Extract the [x, y] coordinate from the center of the cell holding the provided text.  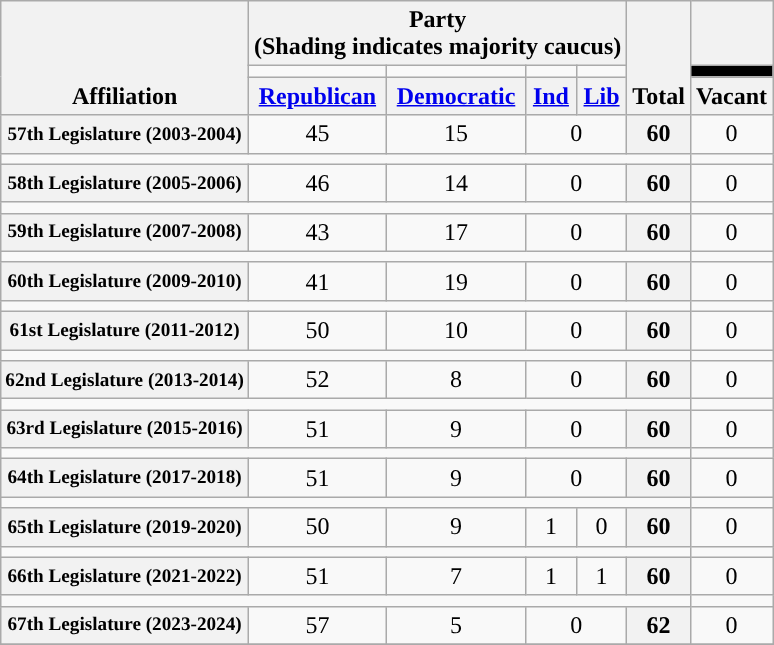
41 [317, 281]
62nd Legislature (2013-2014) [125, 380]
17 [456, 232]
Total [659, 58]
46 [317, 183]
62 [659, 625]
64th Legislature (2017-2018) [125, 478]
8 [456, 380]
Democratic [456, 96]
67th Legislature (2023-2024) [125, 625]
52 [317, 380]
15 [456, 134]
5 [456, 625]
57th Legislature (2003-2004) [125, 134]
Vacant [731, 96]
45 [317, 134]
60th Legislature (2009-2010) [125, 281]
7 [456, 576]
19 [456, 281]
Ind [552, 96]
10 [456, 330]
43 [317, 232]
65th Legislature (2019-2020) [125, 527]
14 [456, 183]
63rd Legislature (2015-2016) [125, 429]
Republican [317, 96]
Affiliation [125, 58]
59th Legislature (2007-2008) [125, 232]
57 [317, 625]
58th Legislature (2005-2006) [125, 183]
Lib [602, 96]
66th Legislature (2021-2022) [125, 576]
Party (Shading indicates majority caucus) [437, 34]
61st Legislature (2011-2012) [125, 330]
